From the cell containing the given text, extract its center point as [x, y] coordinate. 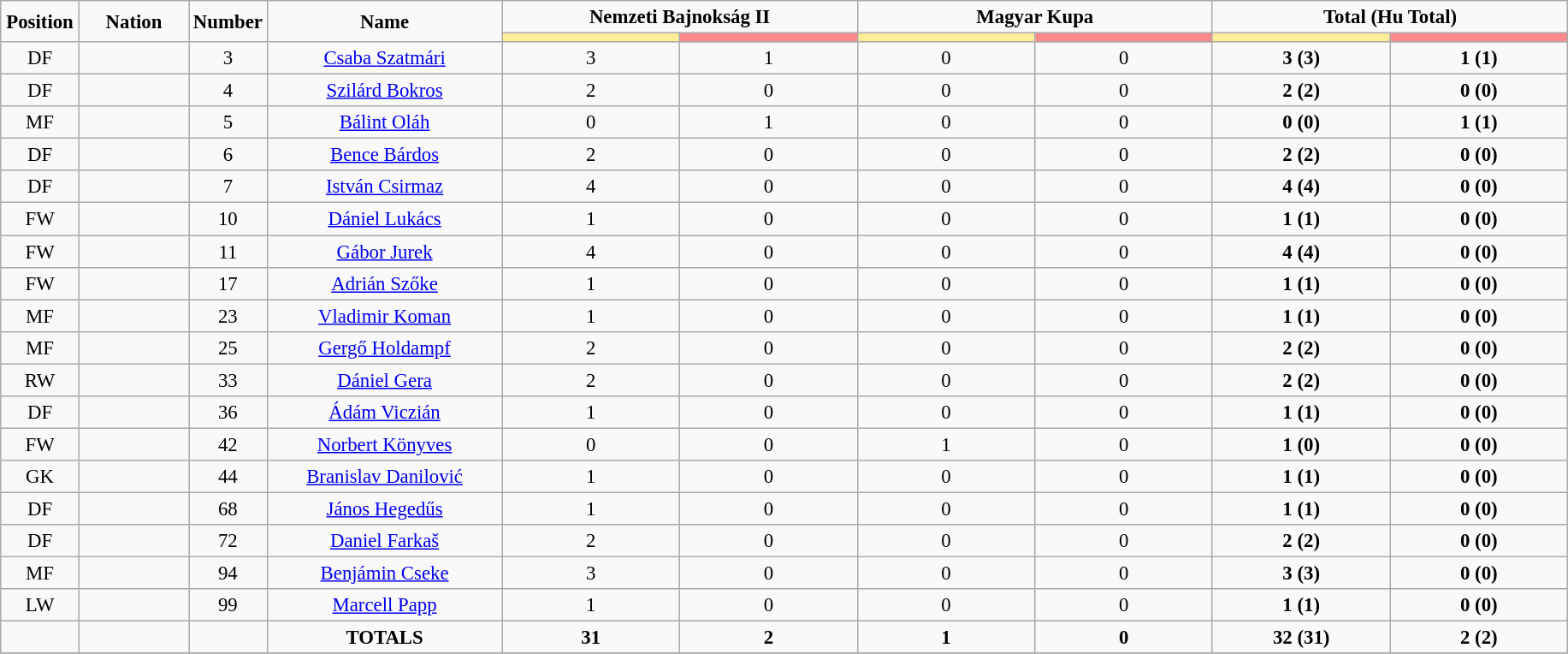
1 (0) [1301, 444]
Nemzeti Bajnokság II [679, 17]
33 [228, 380]
7 [228, 187]
11 [228, 252]
Position [40, 21]
Marcell Papp [385, 605]
Szilárd Bokros [385, 91]
Vladimir Koman [385, 316]
10 [228, 219]
Nation [133, 21]
Branislav Danilović [385, 477]
Number [228, 21]
32 (31) [1301, 638]
Gergő Holdampf [385, 348]
Norbert Könyves [385, 444]
GK [40, 477]
6 [228, 155]
Bálint Oláh [385, 122]
68 [228, 508]
42 [228, 444]
44 [228, 477]
Name [385, 21]
TOTALS [385, 638]
94 [228, 574]
Dániel Lukács [385, 219]
Adrián Szőke [385, 283]
36 [228, 413]
25 [228, 348]
RW [40, 380]
LW [40, 605]
János Hegedűs [385, 508]
Gábor Jurek [385, 252]
31 [591, 638]
Total (Hu Total) [1389, 17]
István Csirmaz [385, 187]
Magyar Kupa [1035, 17]
Ádám Viczián [385, 413]
Csaba Szatmári [385, 58]
23 [228, 316]
5 [228, 122]
17 [228, 283]
99 [228, 605]
Dániel Gera [385, 380]
72 [228, 541]
Bence Bárdos [385, 155]
Benjámin Cseke [385, 574]
Daniel Farkaš [385, 541]
